Find where the given text appears and provide that cell's center as (x, y) coordinate. 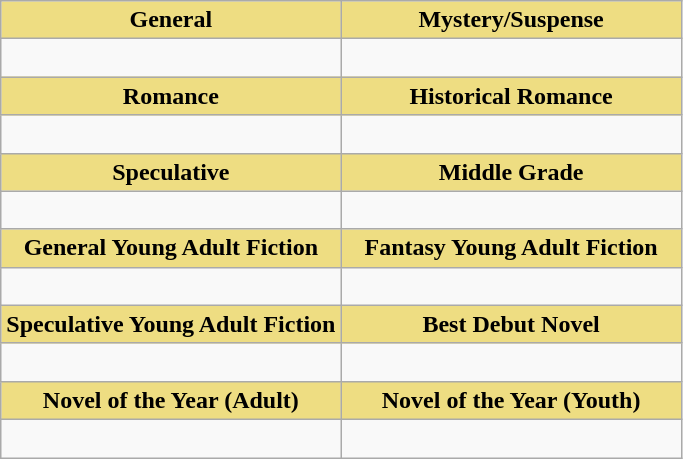
Speculative (171, 172)
Best Debut Novel (511, 324)
General Young Adult Fiction (171, 248)
Historical Romance (511, 96)
Speculative Young Adult Fiction (171, 324)
General (171, 20)
Novel of the Year (Youth) (511, 400)
Mystery/Suspense (511, 20)
Romance (171, 96)
Middle Grade (511, 172)
Fantasy Young Adult Fiction (511, 248)
Novel of the Year (Adult) (171, 400)
